Provide the [x, y] coordinate of the cell's center where the given text is located.  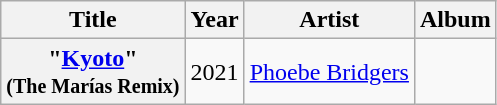
Phoebe Bridgers [329, 72]
Album [455, 20]
Title [93, 20]
"Kyoto"(The Marías Remix) [93, 72]
Artist [329, 20]
2021 [214, 72]
Year [214, 20]
